Search for the cell housing the specified text and yield its [x, y] center coordinate. 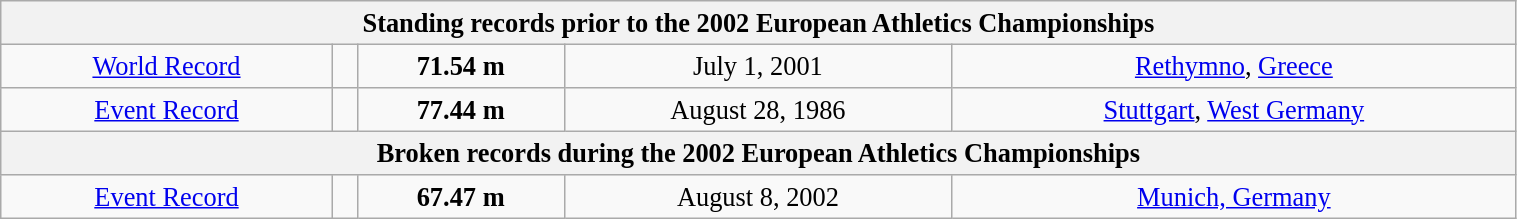
Munich, Germany [1234, 197]
Rethymno, Greece [1234, 66]
71.54 m [460, 66]
Stuttgart, West Germany [1234, 109]
World Record [167, 66]
August 8, 2002 [758, 197]
Broken records during the 2002 European Athletics Championships [758, 153]
77.44 m [460, 109]
July 1, 2001 [758, 66]
Standing records prior to the 2002 European Athletics Championships [758, 22]
67.47 m [460, 197]
August 28, 1986 [758, 109]
